Determine the [X, Y] coordinate at the center of the cell enclosing the given text.  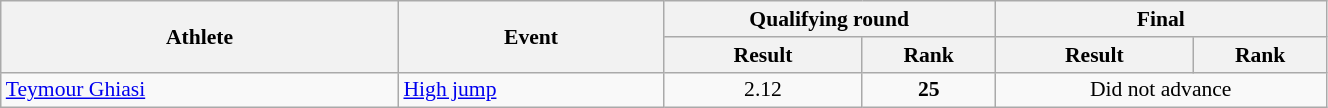
2.12 [764, 90]
Teymour Ghiasi [200, 90]
Did not advance [1160, 90]
Final [1160, 19]
25 [928, 90]
Athlete [200, 36]
High jump [530, 90]
Event [530, 36]
Qualifying round [830, 19]
